Identify which cell holds the provided text, then report its [X, Y] central coordinate. 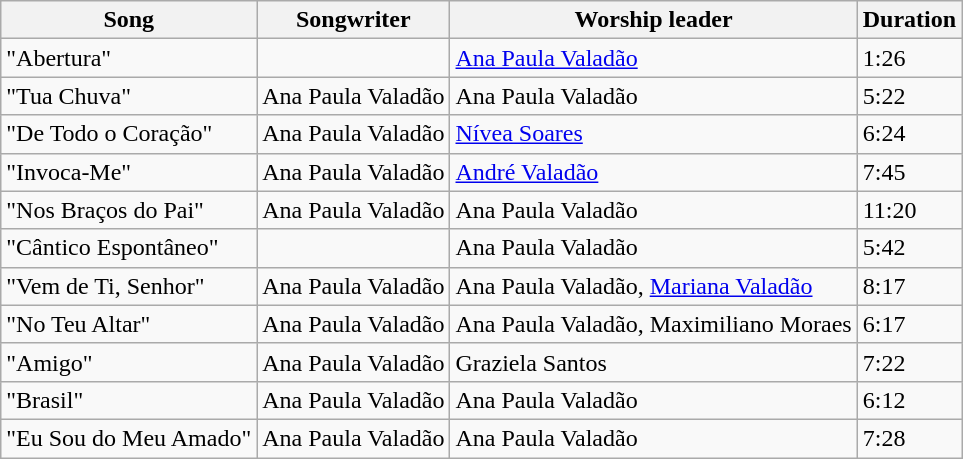
Worship leader [654, 20]
"De Todo o Coração" [129, 134]
6:12 [909, 400]
6:24 [909, 134]
Song [129, 20]
Duration [909, 20]
"No Teu Altar" [129, 324]
"Invoca-Me" [129, 172]
André Valadão [654, 172]
5:42 [909, 248]
7:22 [909, 362]
"Vem de Ti, Senhor" [129, 286]
Songwriter [354, 20]
Nívea Soares [654, 134]
Ana Paula Valadão, Mariana Valadão [654, 286]
8:17 [909, 286]
"Eu Sou do Meu Amado" [129, 438]
1:26 [909, 58]
Graziela Santos [654, 362]
6:17 [909, 324]
11:20 [909, 210]
"Brasil" [129, 400]
7:28 [909, 438]
"Tua Chuva" [129, 96]
"Nos Braços do Pai" [129, 210]
"Cântico Espontâneo" [129, 248]
"Amigo" [129, 362]
"Abertura" [129, 58]
Ana Paula Valadão, Maximiliano Moraes [654, 324]
5:22 [909, 96]
7:45 [909, 172]
